For the text-containing cell, return its midpoint in (X, Y) coordinate format. 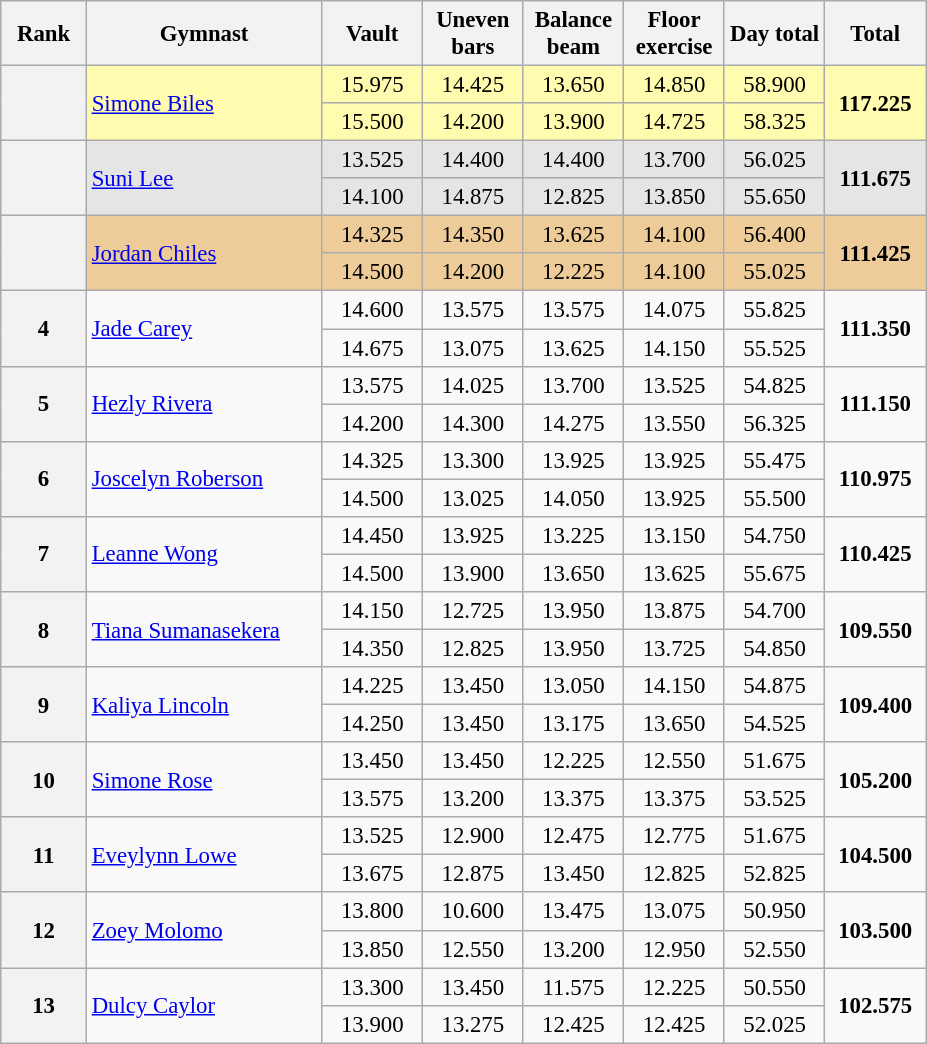
110.425 (876, 554)
14.300 (474, 423)
Eveylynn Lowe (204, 854)
55.025 (774, 273)
56.325 (774, 423)
12.875 (474, 874)
52.025 (774, 1024)
12.725 (474, 611)
54.825 (774, 385)
56.400 (774, 235)
109.400 (876, 704)
14.050 (574, 498)
54.525 (774, 724)
13.475 (574, 912)
Simone Biles (204, 104)
4 (44, 328)
12.775 (674, 836)
10.600 (474, 912)
6 (44, 478)
13.025 (474, 498)
14.600 (372, 310)
15.975 (372, 85)
117.225 (876, 104)
13.225 (574, 536)
13.675 (372, 874)
14.275 (574, 423)
Uneven bars (474, 34)
Balance beam (574, 34)
Total (876, 34)
Floor exercise (674, 34)
Jordan Chiles (204, 254)
54.700 (774, 611)
52.550 (774, 949)
8 (44, 630)
14.850 (674, 85)
50.550 (774, 987)
55.500 (774, 498)
13.725 (674, 648)
105.200 (876, 780)
14.425 (474, 85)
109.550 (876, 630)
Leanne Wong (204, 554)
14.675 (372, 348)
Suni Lee (204, 178)
7 (44, 554)
13.875 (674, 611)
12.900 (474, 836)
55.675 (774, 573)
111.350 (876, 328)
12.475 (574, 836)
14.725 (674, 122)
Day total (774, 34)
11 (44, 854)
9 (44, 704)
12.950 (674, 949)
55.825 (774, 310)
Dulcy Caylor (204, 1006)
50.950 (774, 912)
Simone Rose (204, 780)
55.525 (774, 348)
13 (44, 1006)
12 (44, 930)
Jade Carey (204, 328)
Hezly Rivera (204, 404)
14.025 (474, 385)
Zoey Molomo (204, 930)
111.425 (876, 254)
103.500 (876, 930)
Rank (44, 34)
102.575 (876, 1006)
52.825 (774, 874)
53.525 (774, 799)
54.875 (774, 686)
Kaliya Lincoln (204, 704)
54.750 (774, 536)
54.850 (774, 648)
11.575 (574, 987)
13.550 (674, 423)
10 (44, 780)
14.075 (674, 310)
Vault (372, 34)
13.275 (474, 1024)
58.900 (774, 85)
104.500 (876, 854)
110.975 (876, 478)
Tiana Sumanasekera (204, 630)
58.325 (774, 122)
5 (44, 404)
Gymnast (204, 34)
14.250 (372, 724)
55.650 (774, 197)
13.050 (574, 686)
111.150 (876, 404)
14.875 (474, 197)
15.500 (372, 122)
Joscelyn Roberson (204, 478)
13.150 (674, 536)
111.675 (876, 178)
13.800 (372, 912)
14.450 (372, 536)
55.475 (774, 460)
14.225 (372, 686)
56.025 (774, 160)
13.175 (574, 724)
